Determine the [x, y] coordinate at the center of the cell enclosing the given text.  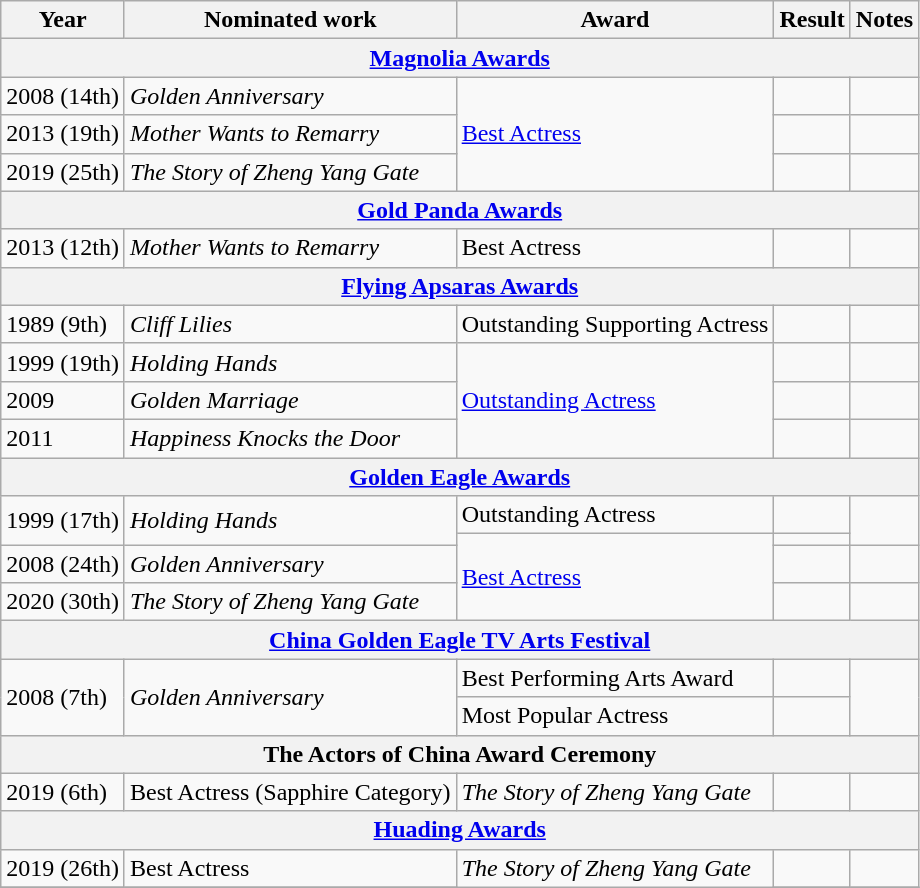
Year [63, 20]
1989 (9th) [63, 324]
Notes [884, 20]
Cliff Lilies [290, 324]
The Actors of China Award Ceremony [460, 754]
2013 (12th) [63, 248]
Gold Panda Awards [460, 210]
2008 (14th) [63, 96]
Best Actress (Sapphire Category) [290, 792]
2019 (26th) [63, 868]
1999 (19th) [63, 362]
China Golden Eagle TV Arts Festival [460, 640]
Award [615, 20]
2008 (7th) [63, 697]
2009 [63, 400]
Golden Eagle Awards [460, 477]
2020 (30th) [63, 602]
2019 (25th) [63, 172]
Huading Awards [460, 830]
1999 (17th) [63, 520]
Golden Marriage [290, 400]
2019 (6th) [63, 792]
Best Performing Arts Award [615, 678]
Happiness Knocks the Door [290, 438]
Outstanding Supporting Actress [615, 324]
2013 (19th) [63, 134]
2008 (24th) [63, 564]
Most Popular Actress [615, 716]
Nominated work [290, 20]
Result [812, 20]
Flying Apsaras Awards [460, 286]
Magnolia Awards [460, 58]
2011 [63, 438]
